Identify which cell holds the provided text, then report its (X, Y) central coordinate. 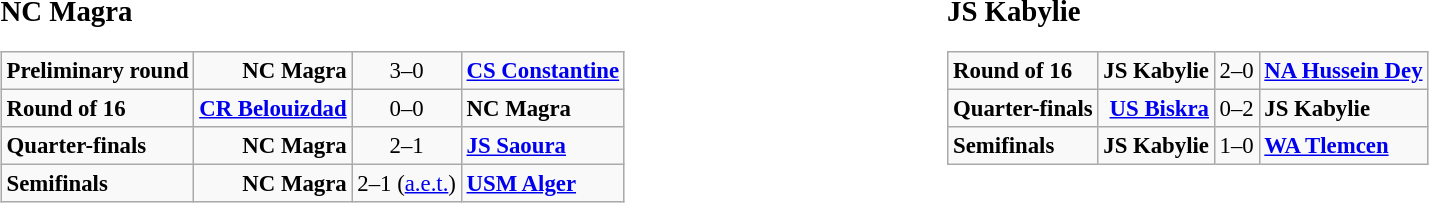
0–0 (406, 109)
1–0 (1236, 146)
WA Tlemcen (1344, 146)
CS Constantine (542, 71)
JS Saoura (542, 146)
USM Alger (542, 184)
NA Hussein Dey (1344, 71)
0–2 (1236, 109)
2–1 (406, 146)
3–0 (406, 71)
2–1 (a.e.t.) (406, 184)
US Biskra (1156, 109)
2–0 (1236, 71)
CR Belouizdad (273, 109)
Preliminary round (98, 71)
